Search for the cell housing the specified text and yield its [X, Y] center coordinate. 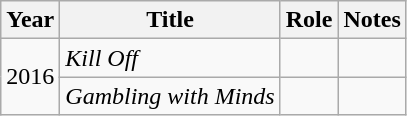
Gambling with Minds [170, 96]
Kill Off [170, 58]
Year [30, 20]
2016 [30, 77]
Title [170, 20]
Notes [372, 20]
Role [309, 20]
